Output the [X, Y] coordinate of the center of the cell containing the given text.  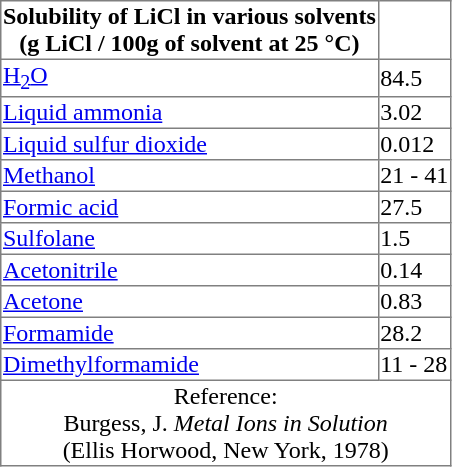
0.14 [414, 271]
21 - 41 [414, 176]
Solubility of LiCl in various solvents(g LiCl / 100g of solvent at 25 °C) [190, 30]
0.012 [414, 145]
1.5 [414, 239]
3.02 [414, 113]
28.2 [414, 334]
Reference:Burgess, J. Metal Ions in Solution(Ellis Horwood, New York, 1978) [226, 424]
H2O [190, 78]
27.5 [414, 208]
Acetone [190, 302]
0.83 [414, 302]
84.5 [414, 78]
Liquid sulfur dioxide [190, 145]
Formic acid [190, 208]
11 - 28 [414, 365]
Sulfolane [190, 239]
Methanol [190, 176]
Liquid ammonia [190, 113]
Dimethylformamide [190, 365]
Formamide [190, 334]
Acetonitrile [190, 271]
